Return the (x, y) coordinate for the center point of the cell that contains the specified text.  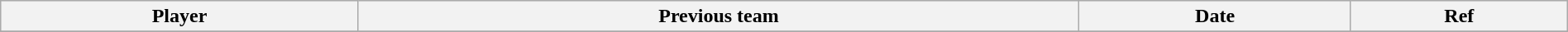
Player (179, 16)
Date (1216, 16)
Ref (1459, 16)
Previous team (719, 16)
